Search for the cell housing the specified text and yield its [X, Y] center coordinate. 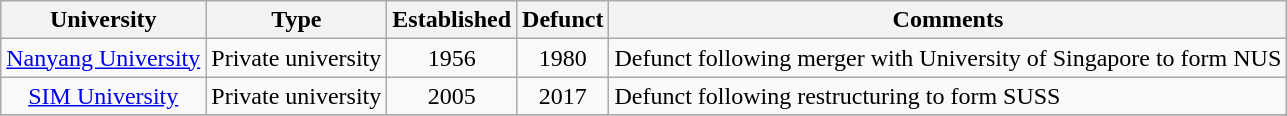
SIM University [104, 96]
Type [296, 20]
2005 [452, 96]
Established [452, 20]
1980 [563, 58]
Defunct following restructuring to form SUSS [948, 96]
Defunct [563, 20]
Nanyang University [104, 58]
1956 [452, 58]
University [104, 20]
2017 [563, 96]
Comments [948, 20]
Defunct following merger with University of Singapore to form NUS [948, 58]
